Capture the cell that displays the provided text and extract its (X, Y) central coordinate. 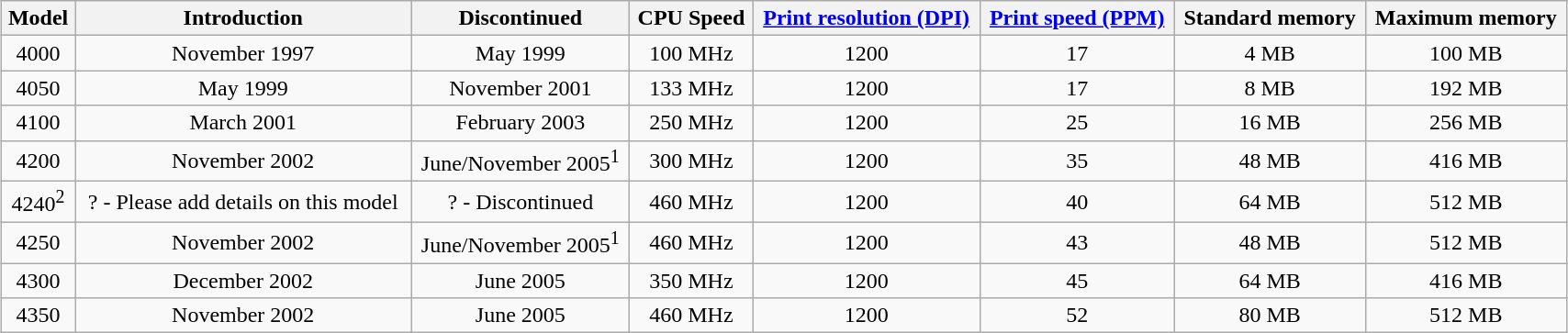
25 (1077, 123)
December 2002 (243, 281)
100 MHz (691, 53)
November 2001 (521, 88)
40 (1077, 202)
4000 (39, 53)
Model (39, 18)
Discontinued (521, 18)
4 MB (1270, 53)
133 MHz (691, 88)
Standard memory (1270, 18)
43 (1077, 242)
8 MB (1270, 88)
? - Please add details on this model (243, 202)
250 MHz (691, 123)
45 (1077, 281)
35 (1077, 161)
Print speed (PPM) (1077, 18)
300 MHz (691, 161)
42402 (39, 202)
350 MHz (691, 281)
? - Discontinued (521, 202)
4100 (39, 123)
52 (1077, 316)
4300 (39, 281)
November 1997 (243, 53)
4350 (39, 316)
100 MB (1465, 53)
Maximum memory (1465, 18)
4050 (39, 88)
Print resolution (DPI) (867, 18)
4200 (39, 161)
Introduction (243, 18)
80 MB (1270, 316)
192 MB (1465, 88)
16 MB (1270, 123)
February 2003 (521, 123)
March 2001 (243, 123)
4250 (39, 242)
256 MB (1465, 123)
CPU Speed (691, 18)
